Determine the (x, y) coordinate at the center of the cell enclosing the given text.  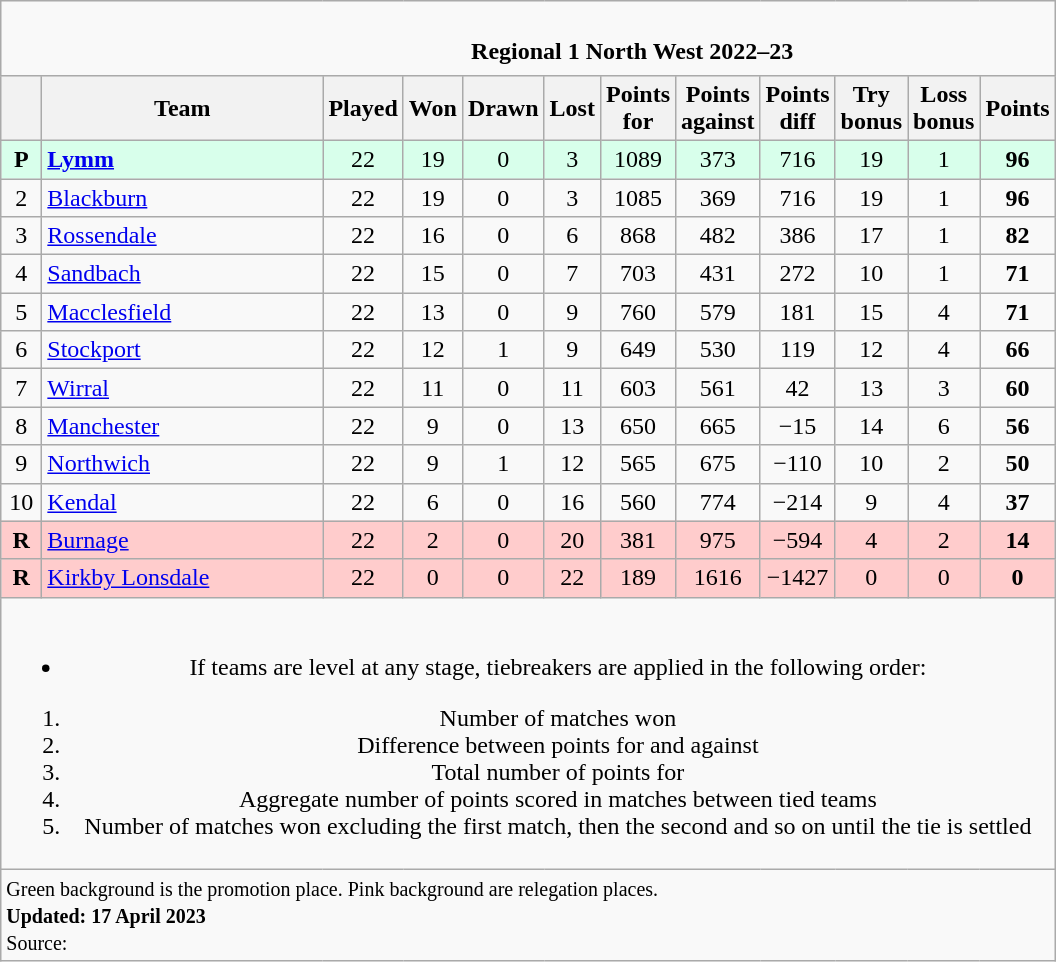
Lymm (182, 159)
20 (572, 540)
Rossendale (182, 236)
Kendal (182, 502)
Green background is the promotion place. Pink background are relegation places.Updated: 17 April 2023Source: (528, 915)
Northwich (182, 464)
675 (718, 464)
Kirkby Lonsdale (182, 578)
−214 (798, 502)
42 (798, 388)
774 (718, 502)
−1427 (798, 578)
560 (638, 502)
579 (718, 312)
Sandbach (182, 274)
Burnage (182, 540)
530 (718, 350)
Macclesfield (182, 312)
373 (718, 159)
82 (1018, 236)
Drawn (503, 108)
Try bonus (871, 108)
5 (22, 312)
482 (718, 236)
703 (638, 274)
66 (1018, 350)
386 (798, 236)
603 (638, 388)
Stockport (182, 350)
665 (718, 426)
Manchester (182, 426)
1089 (638, 159)
Points diff (798, 108)
Wirral (182, 388)
37 (1018, 502)
868 (638, 236)
Won (432, 108)
431 (718, 274)
650 (638, 426)
381 (638, 540)
Points (1018, 108)
1616 (718, 578)
17 (871, 236)
Team (182, 108)
56 (1018, 426)
50 (1018, 464)
−110 (798, 464)
8 (22, 426)
119 (798, 350)
649 (638, 350)
975 (718, 540)
Points against (718, 108)
Lost (572, 108)
Points for (638, 108)
189 (638, 578)
369 (718, 197)
Played (363, 108)
Blackburn (182, 197)
60 (1018, 388)
Loss bonus (944, 108)
1085 (638, 197)
−594 (798, 540)
561 (718, 388)
272 (798, 274)
760 (638, 312)
−15 (798, 426)
P (22, 159)
565 (638, 464)
181 (798, 312)
